Detect which cell encompasses the target text, then output its [x, y] center coordinate. 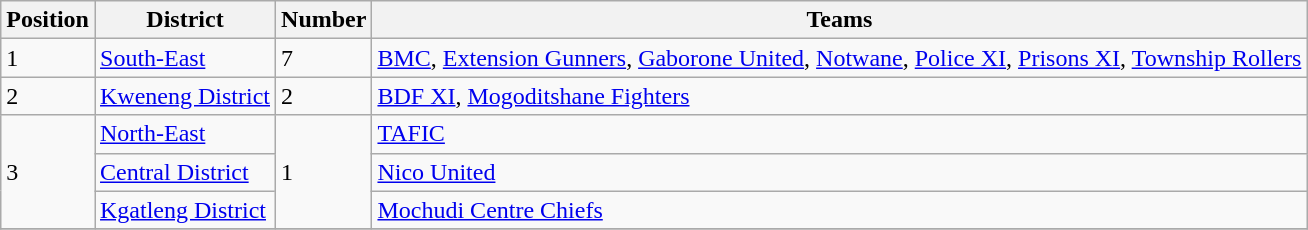
Kweneng District [184, 96]
TAFIC [840, 134]
7 [324, 58]
BMC, Extension Gunners, Gaborone United, Notwane, Police XI, Prisons XI, Township Rollers [840, 58]
Kgatleng District [184, 210]
Teams [840, 20]
South-East [184, 58]
Mochudi Centre Chiefs [840, 210]
Nico United [840, 172]
Position [48, 20]
District [184, 20]
Central District [184, 172]
3 [48, 172]
Number [324, 20]
North-East [184, 134]
BDF XI, Mogoditshane Fighters [840, 96]
